Identify which cell holds the provided text, then report its [X, Y] central coordinate. 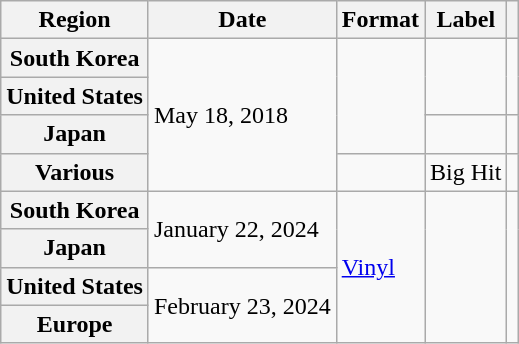
Vinyl [380, 267]
January 22, 2024 [242, 229]
Big Hit [466, 172]
Region [75, 20]
Various [75, 172]
Date [242, 20]
Label [466, 20]
Europe [75, 324]
February 23, 2024 [242, 305]
May 18, 2018 [242, 115]
Format [380, 20]
